Locate the cell with the specified text and output its (x, y) center coordinate. 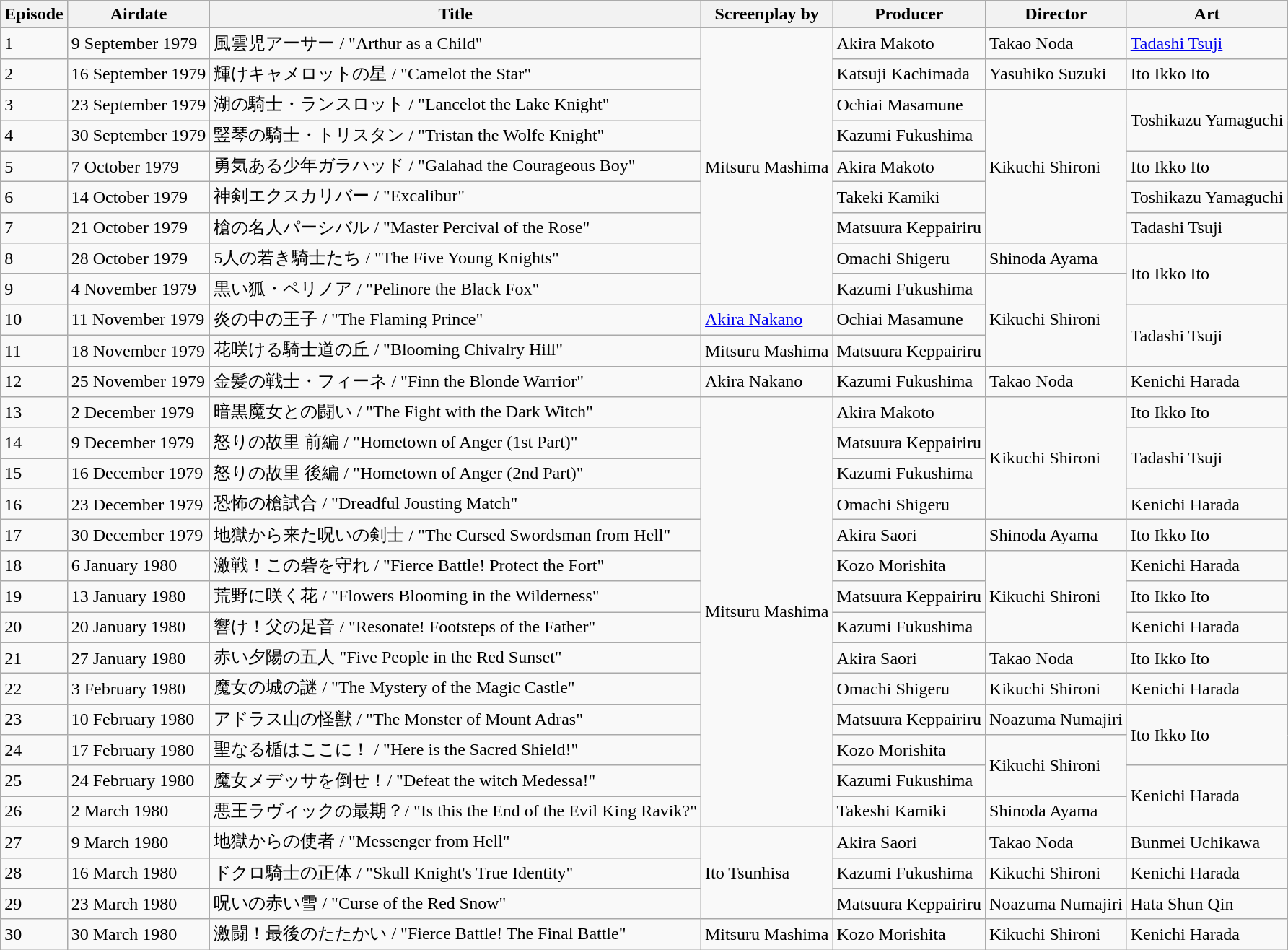
8 (34, 258)
黒い狐・ペリノア / "Pelinore the Black Fox" (456, 289)
4 (34, 136)
16 (34, 504)
激闘！最後のたたかい / "Fierce Battle! The Final Battle" (456, 934)
28 October 1979 (139, 258)
竪琴の騎士・トリスタン / "Tristan the Wolfe Knight" (456, 136)
23 March 1980 (139, 904)
金髪の戦士・フィーネ / "Finn the Blonde Warrior" (456, 381)
ドクロ騎士の正体 / "Skull Knight's True Identity" (456, 873)
6 January 1980 (139, 566)
7 October 1979 (139, 166)
Episode (34, 14)
10 (34, 321)
22 (34, 689)
13 January 1980 (139, 596)
26 (34, 811)
19 (34, 596)
激戦！この砦を守れ / "Fierce Battle! Protect the Fort" (456, 566)
23 December 1979 (139, 504)
暗黒魔女との闘い / "The Fight with the Dark Witch" (456, 413)
3 (34, 105)
2 December 1979 (139, 413)
30 March 1980 (139, 934)
3 February 1980 (139, 689)
響け！父の足音 / "Resonate! Footsteps of the Father" (456, 628)
怒りの故里 後編 / "Hometown of Anger (2nd Part)" (456, 474)
2 March 1980 (139, 811)
9 September 1979 (139, 43)
9 March 1980 (139, 842)
5人の若き騎士たち / "The Five Young Knights" (456, 258)
9 (34, 289)
魔女の城の謎 / "The Mystery of the Magic Castle" (456, 689)
18 (34, 566)
23 (34, 719)
呪いの赤い雪 / "Curse of the Red Snow" (456, 904)
5 (34, 166)
16 September 1979 (139, 74)
12 (34, 381)
魔女メデッサを倒せ！/ "Defeat the witch Medessa!" (456, 781)
Art (1206, 14)
29 (34, 904)
悪王ラヴィックの最期？/ "Is this the End of the Evil King Ravik?" (456, 811)
槍の名人パーシバル / "Master Percival of the Rose" (456, 228)
Katsuji Kachimada (909, 74)
Producer (909, 14)
20 January 1980 (139, 628)
1 (34, 43)
Title (456, 14)
聖なる楯はここに！ / "Here is the Sacred Shield!" (456, 751)
風雲児アーサー / "Arthur as a Child" (456, 43)
28 (34, 873)
炎の中の王子 / "The Flaming Prince" (456, 321)
13 (34, 413)
30 September 1979 (139, 136)
25 November 1979 (139, 381)
9 December 1979 (139, 443)
27 (34, 842)
16 March 1980 (139, 873)
地獄からの使者 / "Messenger from Hell" (456, 842)
神剣エクスカリバー / "Excalibur" (456, 198)
11 (34, 351)
20 (34, 628)
湖の騎士・ランスロット / "Lancelot the Lake Knight" (456, 105)
30 (34, 934)
怒りの故里 前編 / "Hometown of Anger (1st Part)" (456, 443)
Airdate (139, 14)
Screenplay by (766, 14)
勇気ある少年ガラハッド / "Galahad the Courageous Boy" (456, 166)
23 September 1979 (139, 105)
7 (34, 228)
Takeki Kamiki (909, 198)
Director (1056, 14)
16 December 1979 (139, 474)
21 October 1979 (139, 228)
24 (34, 751)
25 (34, 781)
地獄から来た呪いの剣士 / "The Cursed Swordsman from Hell" (456, 536)
27 January 1980 (139, 658)
Takeshi Kamiki (909, 811)
24 February 1980 (139, 781)
15 (34, 474)
Bunmei Uchikawa (1206, 842)
Ito Tsunhisa (766, 873)
18 November 1979 (139, 351)
17 February 1980 (139, 751)
2 (34, 74)
11 November 1979 (139, 321)
アドラス山の怪獣 / "The Monster of Mount Adras" (456, 719)
17 (34, 536)
赤い夕陽の五人 "Five People in the Red Sunset" (456, 658)
14 October 1979 (139, 198)
14 (34, 443)
恐怖の槍試合 / "Dreadful Jousting Match" (456, 504)
輝けキャメロットの星 / "Camelot the Star" (456, 74)
6 (34, 198)
Hata Shun Qin (1206, 904)
30 December 1979 (139, 536)
4 November 1979 (139, 289)
21 (34, 658)
荒野に咲く花 / "Flowers Blooming in the Wilderness" (456, 596)
花咲ける騎士道の丘 / "Blooming Chivalry Hill" (456, 351)
Yasuhiko Suzuki (1056, 74)
10 February 1980 (139, 719)
